Capture the cell that displays the provided text and extract its [X, Y] central coordinate. 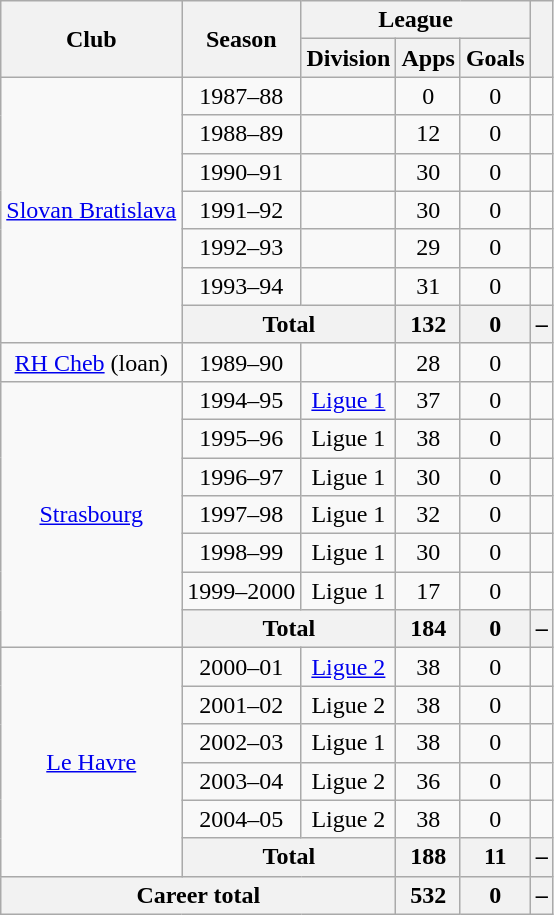
2000–01 [242, 667]
1995–96 [242, 438]
29 [428, 248]
2002–03 [242, 743]
37 [428, 400]
RH Cheb (loan) [92, 362]
28 [428, 362]
Strasbourg [92, 514]
Division [348, 58]
Slovan Bratislava [92, 210]
188 [428, 857]
2003–04 [242, 781]
Apps [428, 58]
1998–99 [242, 553]
132 [428, 324]
Club [92, 39]
1991–92 [242, 210]
League [416, 20]
1993–94 [242, 286]
Season [242, 39]
1999–2000 [242, 591]
2004–05 [242, 819]
17 [428, 591]
1990–91 [242, 172]
Le Havre [92, 762]
31 [428, 286]
12 [428, 134]
184 [428, 629]
1988–89 [242, 134]
32 [428, 515]
36 [428, 781]
1989–90 [242, 362]
532 [428, 895]
11 [495, 857]
2001–02 [242, 705]
1994–95 [242, 400]
Career total [198, 895]
1997–98 [242, 515]
Goals [495, 58]
1987–88 [242, 96]
1996–97 [242, 477]
1992–93 [242, 248]
